Return [x, y] of the center of cell containing provided text 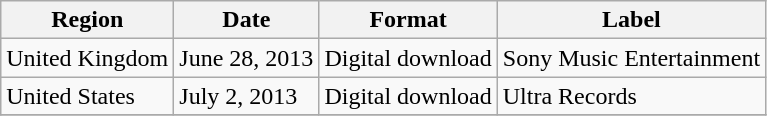
Label [631, 20]
Sony Music Entertainment [631, 58]
Format [408, 20]
Ultra Records [631, 96]
Region [88, 20]
July 2, 2013 [246, 96]
June 28, 2013 [246, 58]
United Kingdom [88, 58]
United States [88, 96]
Date [246, 20]
